Scan for the cell matching the given text and deliver its (x, y) coordinate at center. 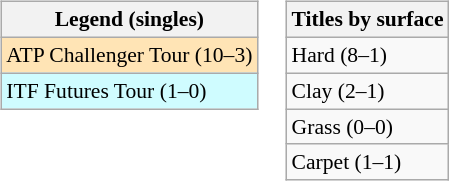
Grass (0–0) (368, 127)
Clay (2–1) (368, 91)
Carpet (1–1) (368, 162)
ATP Challenger Tour (10–3) (129, 55)
Titles by surface (368, 20)
Hard (8–1) (368, 55)
Legend (singles) (129, 20)
ITF Futures Tour (1–0) (129, 91)
